Determine the [x, y] coordinate at the center of the cell enclosing the given text.  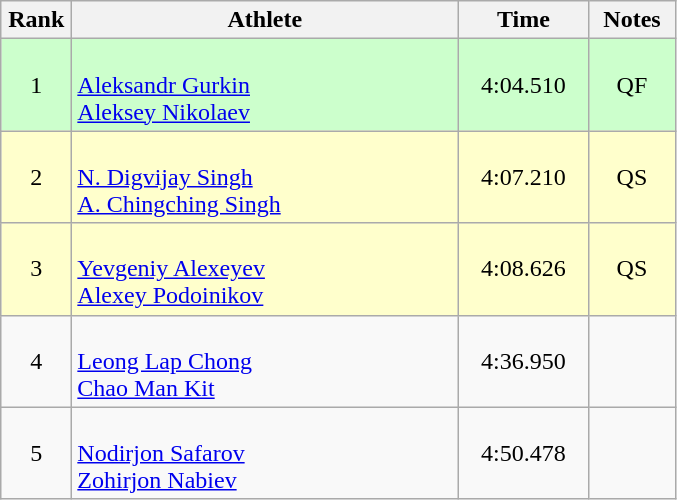
2 [36, 177]
Time [524, 20]
4 [36, 361]
3 [36, 269]
Leong Lap ChongChao Man Kit [265, 361]
Nodirjon SafarovZohirjon Nabiev [265, 453]
Notes [632, 20]
4:50.478 [524, 453]
Yevgeniy AlexeyevAlexey Podoinikov [265, 269]
Athlete [265, 20]
QF [632, 85]
Rank [36, 20]
4:08.626 [524, 269]
4:07.210 [524, 177]
N. Digvijay SinghA. Chingching Singh [265, 177]
4:04.510 [524, 85]
5 [36, 453]
4:36.950 [524, 361]
Aleksandr GurkinAleksey Nikolaev [265, 85]
1 [36, 85]
